Detect which cell encompasses the target text, then output its (x, y) center coordinate. 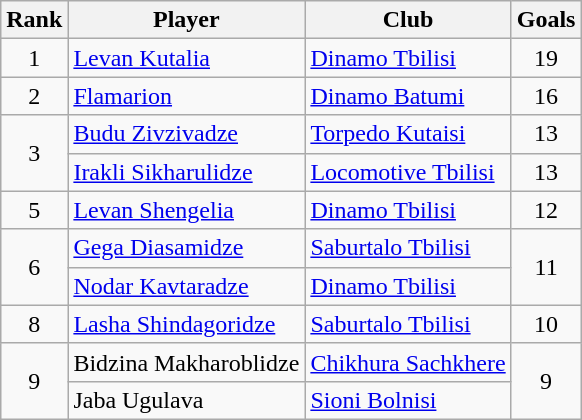
11 (546, 267)
6 (34, 267)
2 (34, 96)
Locomotive Tbilisi (408, 172)
Club (408, 20)
Levan Kutalia (186, 58)
Levan Shengelia (186, 210)
Flamarion (186, 96)
Lasha Shindagoridze (186, 324)
Rank (34, 20)
10 (546, 324)
16 (546, 96)
Sioni Bolnisi (408, 400)
Chikhura Sachkhere (408, 362)
Budu Zivzivadze (186, 134)
Dinamo Batumi (408, 96)
19 (546, 58)
3 (34, 153)
Player (186, 20)
8 (34, 324)
1 (34, 58)
5 (34, 210)
Irakli Sikharulidze (186, 172)
Torpedo Kutaisi (408, 134)
Goals (546, 20)
Bidzina Makharoblidze (186, 362)
Nodar Kavtaradze (186, 286)
Gega Diasamidze (186, 248)
12 (546, 210)
Jaba Ugulava (186, 400)
